Detect which cell encompasses the target text, then output its [X, Y] center coordinate. 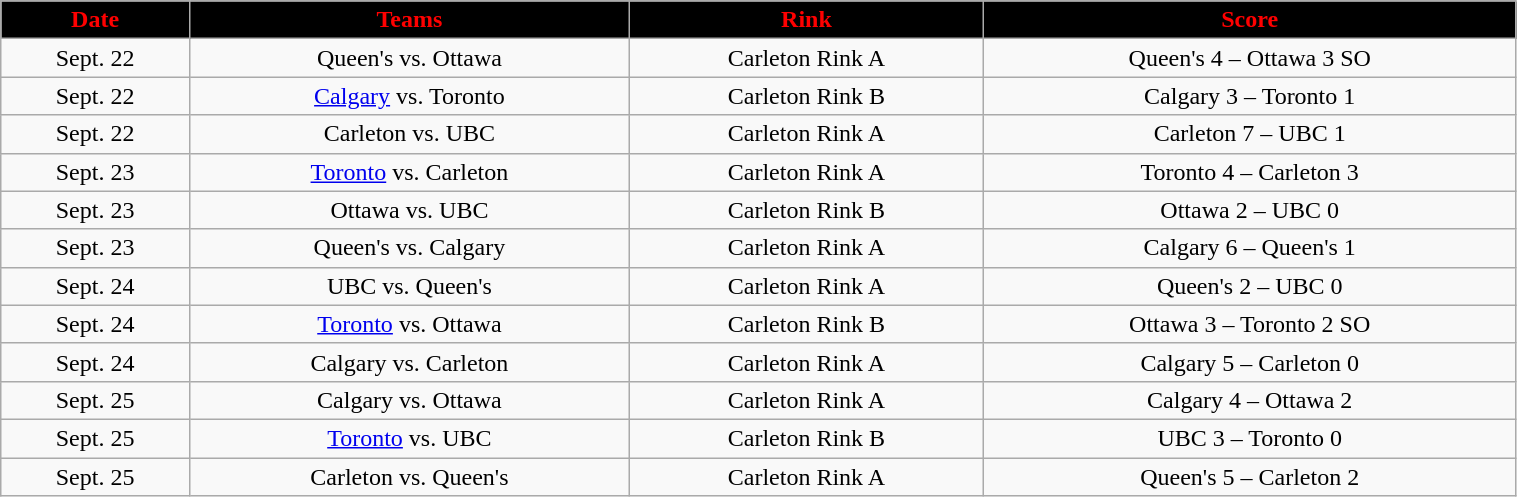
Carleton vs. UBC [409, 134]
Queen's vs. Ottawa [409, 58]
Calgary 3 – Toronto 1 [1250, 96]
Score [1250, 20]
Calgary vs. Ottawa [409, 400]
Toronto vs. Carleton [409, 172]
Carleton 7 – UBC 1 [1250, 134]
Toronto 4 – Carleton 3 [1250, 172]
Queen's vs. Calgary [409, 248]
Teams [409, 20]
Date [96, 20]
Queen's 5 – Carleton 2 [1250, 477]
Toronto vs. Ottawa [409, 324]
Toronto vs. UBC [409, 438]
Calgary 5 – Carleton 0 [1250, 362]
Calgary vs. Carleton [409, 362]
Ottawa vs. UBC [409, 210]
UBC 3 – Toronto 0 [1250, 438]
Queen's 4 – Ottawa 3 SO [1250, 58]
Rink [806, 20]
Queen's 2 – UBC 0 [1250, 286]
UBC vs. Queen's [409, 286]
Calgary vs. Toronto [409, 96]
Calgary 6 – Queen's 1 [1250, 248]
Ottawa 3 – Toronto 2 SO [1250, 324]
Calgary 4 – Ottawa 2 [1250, 400]
Carleton vs. Queen's [409, 477]
Ottawa 2 – UBC 0 [1250, 210]
